Return [X, Y] of the center of cell containing provided text 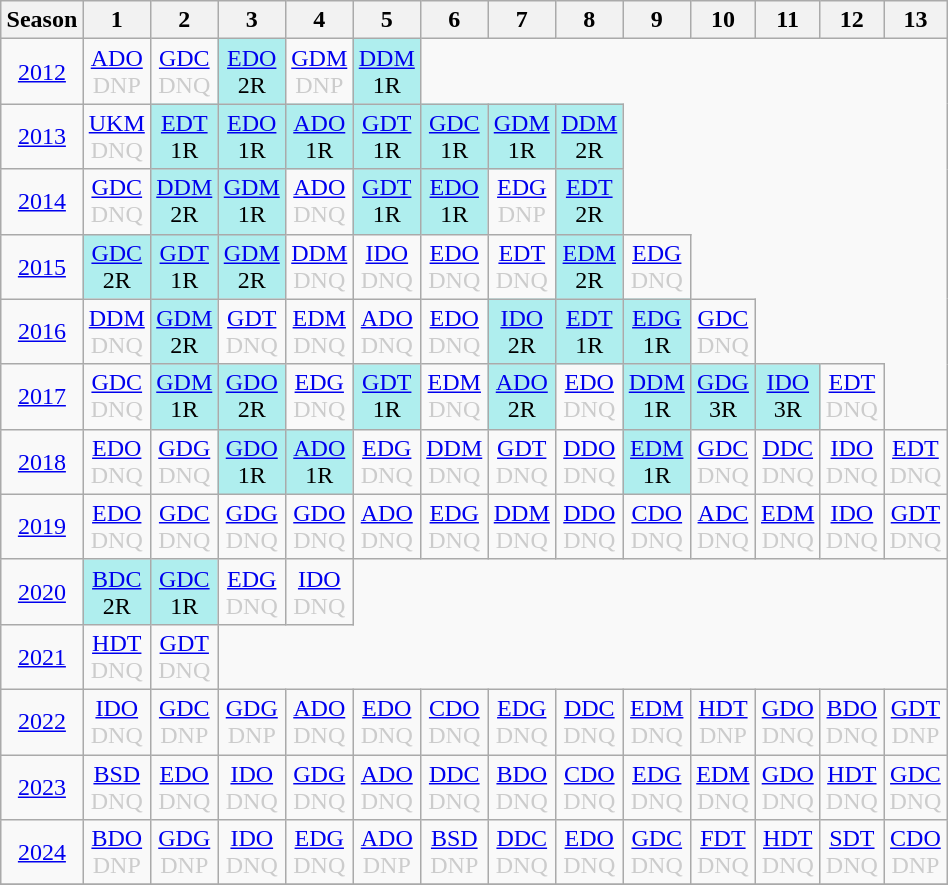
ADO2R [522, 396]
2017 [42, 396]
2013 [42, 136]
ADCDNQ [724, 526]
2012 [42, 72]
10 [724, 20]
FDTDNQ [724, 852]
Season [42, 20]
EDG1R [657, 332]
4 [320, 20]
7 [522, 20]
EDGDNP [522, 202]
EDM1R [657, 462]
GDCDNP [185, 722]
2019 [42, 526]
2 [185, 20]
BDODNP [117, 852]
EDM2R [590, 266]
IDO2R [522, 332]
13 [916, 20]
2021 [42, 656]
2024 [42, 852]
HDTDNP [724, 722]
UKMDNQ [117, 136]
CDODNP [916, 852]
12 [852, 20]
2015 [42, 266]
EDO2R [252, 72]
8 [590, 20]
SDTDNQ [852, 852]
EDT2R [590, 202]
GDO2R [252, 396]
2018 [42, 462]
GDTDNP [916, 722]
2020 [42, 592]
BDC2R [117, 592]
11 [788, 20]
2022 [42, 722]
GDG3R [724, 396]
IDO3R [788, 396]
BSDDNP [455, 852]
1 [117, 20]
3 [252, 20]
2014 [42, 202]
6 [455, 20]
GDC2R [117, 266]
BSDDNQ [117, 786]
GDO1R [252, 462]
2023 [42, 786]
9 [657, 20]
GDMDNP [320, 72]
5 [387, 20]
2016 [42, 332]
